From the cell containing the given text, extract its center point as (x, y) coordinate. 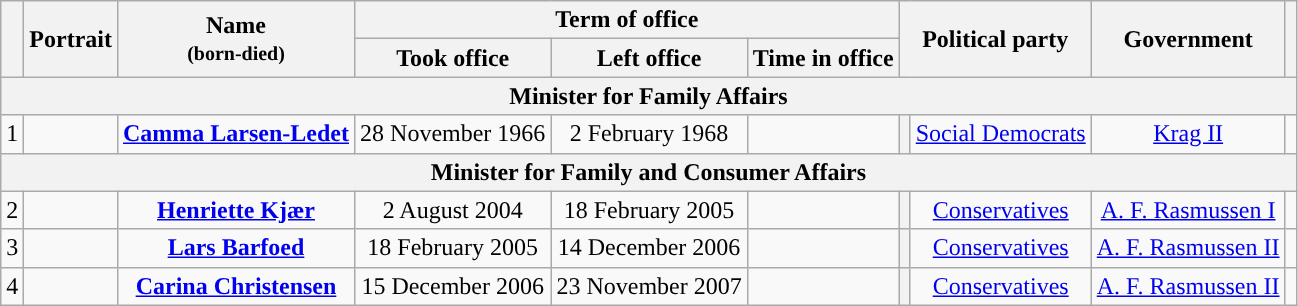
2 August 2004 (453, 210)
Took office (453, 58)
2 February 1968 (649, 134)
Carina Christensen (236, 286)
Social Democrats (1000, 134)
28 November 1966 (453, 134)
3 (12, 248)
Term of office (628, 20)
Portrait (71, 39)
Camma Larsen-Ledet (236, 134)
Krag II (1188, 134)
Henriette Kjær (236, 210)
14 December 2006 (649, 248)
Minister for Family and Consumer Affairs (648, 172)
Time in office (823, 58)
A. F. Rasmussen I (1188, 210)
Lars Barfoed (236, 248)
23 November 2007 (649, 286)
Name(born-died) (236, 39)
1 (12, 134)
2 (12, 210)
Government (1188, 39)
Minister for Family Affairs (648, 96)
Left office (649, 58)
Political party (995, 39)
4 (12, 286)
15 December 2006 (453, 286)
